Return the [X, Y] coordinate for the center point of the cell that contains the specified text.  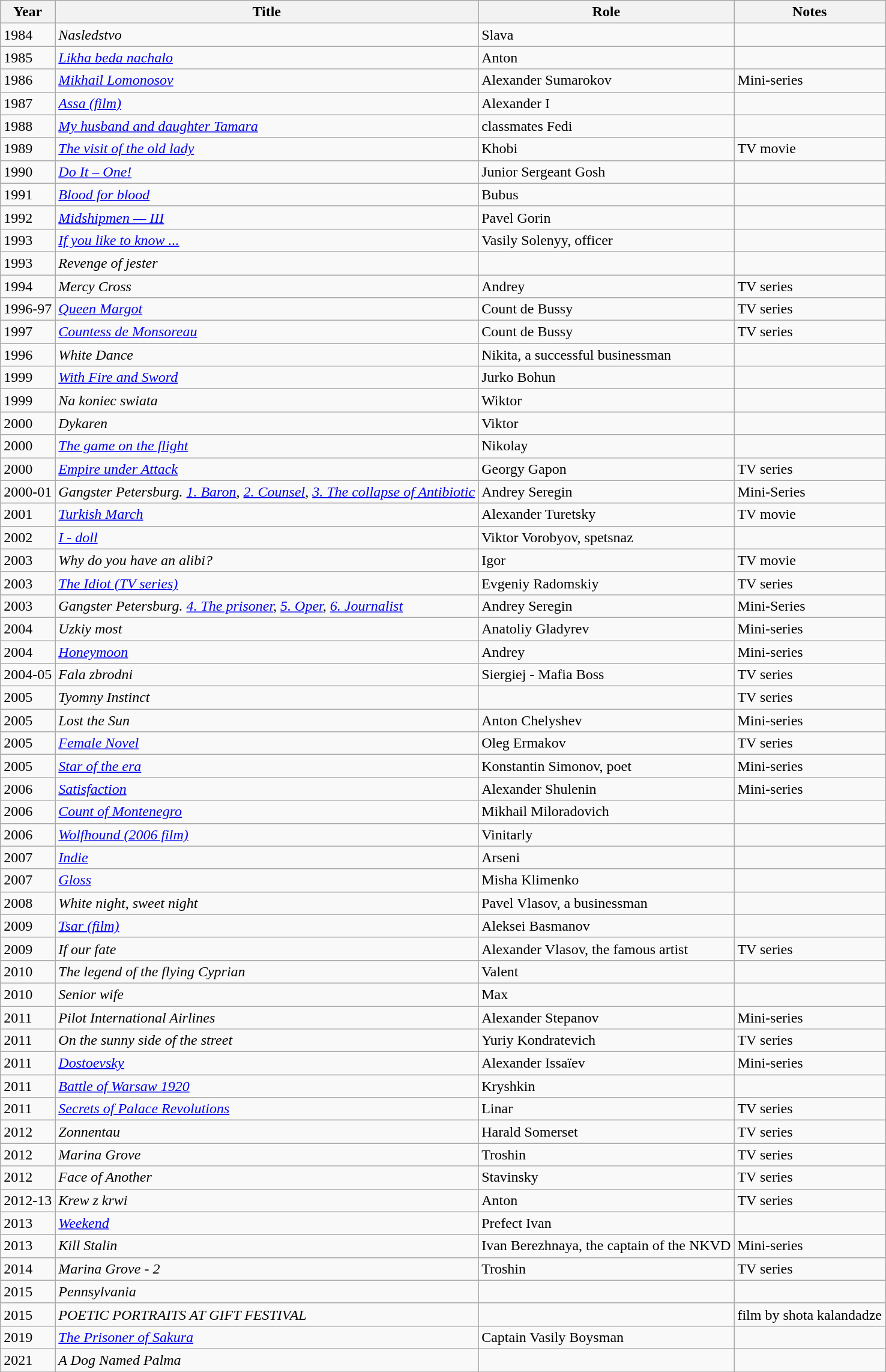
Year [28, 12]
Junior Sergeant Gosh [606, 172]
Alexander Turetsky [606, 515]
Alexander Sumarokov [606, 80]
Female Novel [267, 743]
Gangster Petersburg. 4. The prisoner, 5. Oper, 6. Journalist [267, 606]
2019 [28, 1337]
Mikhail Miloradovich [606, 812]
Yuriy Kondratevich [606, 1041]
Nikolay [606, 446]
Alexander I [606, 103]
White Dance [267, 355]
1986 [28, 80]
Bubus [606, 195]
Gangster Petersburg. 1. Baron, 2. Counsel, 3. The collapse of Antibiotic [267, 492]
Siergiej - Mafia Boss [606, 675]
Lost the Sun [267, 721]
On the sunny side of the street [267, 1041]
Mercy Cross [267, 286]
Anton Chelyshev [606, 721]
Fala zbrodni [267, 675]
Likha beda nachalo [267, 58]
Viktor Vorobyov, spetsnaz [606, 537]
Notes [810, 12]
1990 [28, 172]
Khobi [606, 149]
Na koniec swiata [267, 400]
Pavel Gorin [606, 217]
Alexander Stepanov [606, 1018]
1988 [28, 126]
Star of the era [267, 766]
Kryshkin [606, 1086]
Pilot International Airlines [267, 1018]
Countess de Monsoreau [267, 332]
Assa (film) [267, 103]
Kill Stalin [267, 1246]
Honeymoon [267, 651]
2002 [28, 537]
2014 [28, 1269]
2021 [28, 1360]
Wolfhound (2006 film) [267, 835]
Slava [606, 35]
Prefect Ivan [606, 1223]
Uzkiy most [267, 629]
Mikhail Lomonosov [267, 80]
1985 [28, 58]
Weekend [267, 1223]
Revenge of jester [267, 263]
Oleg Ermakov [606, 743]
Pavel Vlasov, a businessman [606, 903]
1991 [28, 195]
Alexander Shulenin [606, 789]
Do It – One! [267, 172]
My husband and daughter Tamara [267, 126]
I - doll [267, 537]
Krew z krwi [267, 1200]
Misha Klimenko [606, 880]
Queen Margot [267, 309]
Evgeniy Radomskiy [606, 583]
Nasledstvo [267, 35]
1984 [28, 35]
Dykaren [267, 423]
Jurko Bohun [606, 378]
Title [267, 12]
Valent [606, 972]
Wiktor [606, 400]
Dostoevsky [267, 1063]
Linar [606, 1109]
Nikita, a successful businessman [606, 355]
1996 [28, 355]
Midshipmen — III [267, 217]
Alexander Issaïev [606, 1063]
If our fate [267, 949]
Senior wife [267, 994]
Aleksei Basmanov [606, 926]
Marina Grove - 2 [267, 1269]
Georgy Gapon [606, 469]
Face of Another [267, 1177]
1996-97 [28, 309]
Harald Somerset [606, 1132]
Role [606, 12]
classmates Fedi [606, 126]
Stavinsky [606, 1177]
With Fire and Sword [267, 378]
Blood for blood [267, 195]
Empire under Attack [267, 469]
White night, sweet night [267, 903]
Vasily Solenyy, officer [606, 240]
Zonnentau [267, 1132]
Ivan Berezhnaya, the captain of the NKVD [606, 1246]
1992 [28, 217]
Pennsylvania [267, 1292]
Why do you have an alibi? [267, 560]
Count of Montenegro [267, 812]
Secrets of Palace Revolutions [267, 1109]
Indie [267, 857]
Konstantin Simonov, poet [606, 766]
Max [606, 994]
2000-01 [28, 492]
Satisfaction [267, 789]
1989 [28, 149]
1997 [28, 332]
Gloss [267, 880]
The Idiot (TV series) [267, 583]
1987 [28, 103]
Marina Grove [267, 1155]
2012-13 [28, 1200]
Vinitarly [606, 835]
Turkish March [267, 515]
If you like to know ... [267, 240]
Tsar (film) [267, 926]
1994 [28, 286]
The Prisoner of Sakura [267, 1337]
Tyomny Instinct [267, 698]
Captain Vasily Boysman [606, 1337]
The legend of the flying Cyprian [267, 972]
Arseni [606, 857]
The game on the flight [267, 446]
A Dog Named Palma [267, 1360]
Viktor [606, 423]
Anatoliy Gladyrev [606, 629]
2001 [28, 515]
Battle of Warsaw 1920 [267, 1086]
2008 [28, 903]
2004-05 [28, 675]
film by shota kalandadze [810, 1314]
POETIC PORTRAITS AT GIFT FESTIVAL [267, 1314]
Igor [606, 560]
The visit of the old lady [267, 149]
Alexander Vlasov, the famous artist [606, 949]
